Output the [x, y] coordinate of the center of the cell containing the given text.  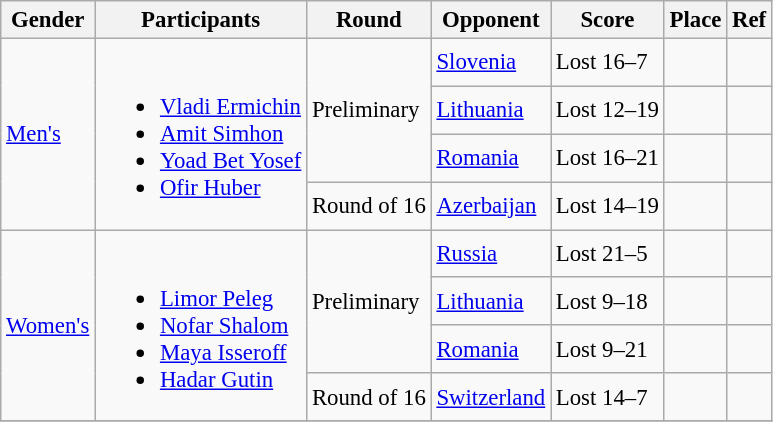
Lost 21–5 [607, 254]
Place [695, 20]
Women's [48, 326]
Lost 14–19 [607, 206]
Slovenia [490, 63]
Round [369, 20]
Lost 9–21 [607, 349]
Limor PelegNofar ShalomMaya IsseroffHadar Gutin [201, 326]
Switzerland [490, 397]
Ref [750, 20]
Lost 9–18 [607, 301]
Lost 14–7 [607, 397]
Lost 16–7 [607, 63]
Vladi ErmichinAmit SimhonYoad Bet YosefOfir Huber [201, 134]
Men's [48, 134]
Lost 16–21 [607, 158]
Lost 12–19 [607, 110]
Participants [201, 20]
Gender [48, 20]
Azerbaijan [490, 206]
Russia [490, 254]
Score [607, 20]
Opponent [490, 20]
